Pinpoint the cell where the given text exists, returning its (x, y) midpoint coordinate. 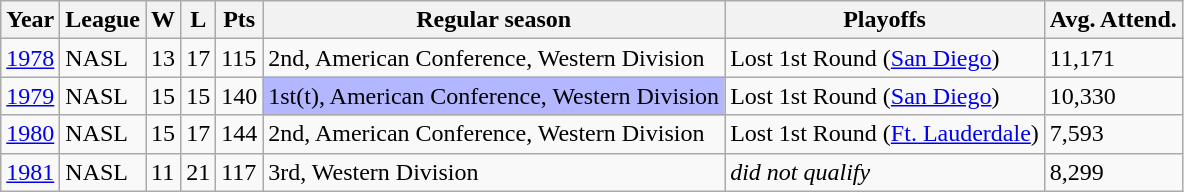
8,299 (1113, 172)
21 (198, 172)
144 (240, 134)
11 (164, 172)
11,171 (1113, 58)
10,330 (1113, 96)
Playoffs (885, 20)
Avg. Attend. (1113, 20)
did not qualify (885, 172)
13 (164, 58)
1980 (30, 134)
140 (240, 96)
Pts (240, 20)
117 (240, 172)
Regular season (494, 20)
1979 (30, 96)
W (164, 20)
League (103, 20)
1st(t), American Conference, Western Division (494, 96)
L (198, 20)
7,593 (1113, 134)
Year (30, 20)
1978 (30, 58)
1981 (30, 172)
3rd, Western Division (494, 172)
115 (240, 58)
Lost 1st Round (Ft. Lauderdale) (885, 134)
